Pinpoint the cell where the given text exists, returning its [X, Y] midpoint coordinate. 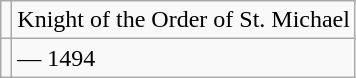
— 1494 [184, 58]
Knight of the Order of St. Michael [184, 20]
